Scan for the cell matching the given text and deliver its [X, Y] coordinate at center. 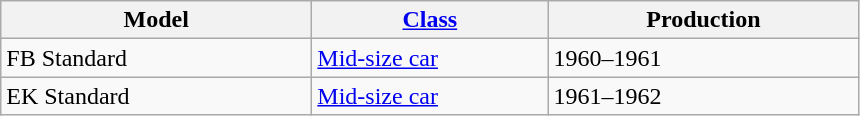
Model [156, 20]
Class [430, 20]
FB Standard [156, 58]
1960–1961 [704, 58]
Production [704, 20]
EK Standard [156, 96]
1961–1962 [704, 96]
